Provide the [x, y] coordinate of the cell's center where the given text is located.  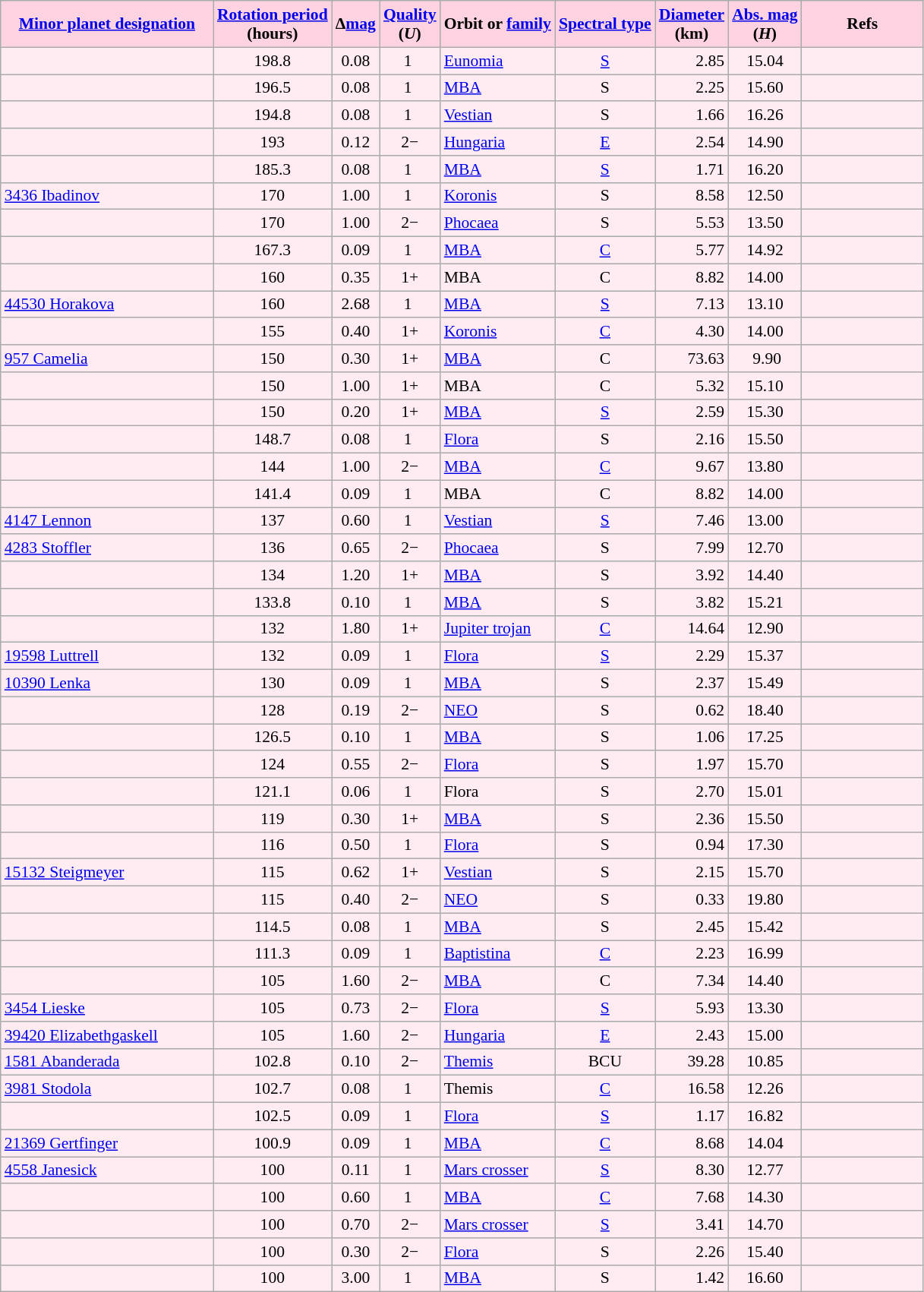
1.17 [692, 1117]
0.20 [355, 412]
14.64 [692, 629]
0.33 [692, 900]
3981 Stodola [107, 1089]
0.50 [355, 845]
102.5 [273, 1117]
Diameter(km) [692, 24]
16.20 [765, 169]
2.43 [692, 1035]
1.06 [692, 738]
14.90 [765, 142]
111.3 [273, 954]
17.25 [765, 738]
12.26 [765, 1089]
7.34 [692, 981]
7.68 [692, 1198]
15.04 [765, 61]
8.68 [692, 1143]
3.41 [692, 1224]
2.45 [692, 927]
121.1 [273, 791]
0.12 [355, 142]
39420 Elizabethgaskell [107, 1035]
102.8 [273, 1062]
144 [273, 467]
12.50 [765, 196]
Δmag [355, 24]
5.53 [692, 223]
1.71 [692, 169]
130 [273, 684]
134 [273, 575]
0.35 [355, 277]
15.00 [765, 1035]
Quality(U) [410, 24]
16.60 [765, 1278]
5.93 [692, 1008]
0.11 [355, 1170]
16.82 [765, 1117]
2.36 [692, 819]
2.70 [692, 791]
2.15 [692, 873]
102.7 [273, 1089]
15.30 [765, 412]
73.63 [692, 359]
0.94 [692, 845]
3454 Lieske [107, 1008]
10390 Lenka [107, 684]
196.5 [273, 88]
1.97 [692, 765]
957 Camelia [107, 359]
8.30 [692, 1170]
16.99 [765, 954]
19598 Luttrell [107, 656]
4283 Stoffler [107, 548]
2.54 [692, 142]
Rotation period(hours) [273, 24]
1.80 [355, 629]
1.20 [355, 575]
13.30 [765, 1008]
155 [273, 332]
114.5 [273, 927]
39.28 [692, 1062]
7.13 [692, 305]
5.77 [692, 251]
Spectral type [605, 24]
12.77 [765, 1170]
0.19 [355, 710]
198.8 [273, 61]
12.70 [765, 548]
126.5 [273, 738]
2.25 [692, 88]
Baptistina [498, 954]
128 [273, 710]
3436 Ibadinov [107, 196]
136 [273, 548]
19.80 [765, 900]
0.70 [355, 1224]
3.82 [692, 602]
15132 Steigmeyer [107, 873]
2.29 [692, 656]
1.42 [692, 1278]
133.8 [273, 602]
9.67 [692, 467]
16.26 [765, 115]
116 [273, 845]
14.30 [765, 1198]
15.21 [765, 602]
16.58 [692, 1089]
12.90 [765, 629]
15.42 [765, 927]
13.00 [765, 521]
2.85 [692, 61]
194.8 [273, 115]
15.49 [765, 684]
2.26 [692, 1252]
15.01 [765, 791]
7.46 [692, 521]
0.06 [355, 791]
4147 Lennon [107, 521]
1581 Abanderada [107, 1062]
13.50 [765, 223]
BCU [605, 1062]
124 [273, 765]
2.59 [692, 412]
0.65 [355, 548]
Refs [863, 24]
148.7 [273, 440]
10.85 [765, 1062]
13.80 [765, 467]
Minor planet designation [107, 24]
0.73 [355, 1008]
1.66 [692, 115]
Orbit or family [498, 24]
137 [273, 521]
15.10 [765, 386]
15.37 [765, 656]
17.30 [765, 845]
2.16 [692, 440]
44530 Horakova [107, 305]
3.92 [692, 575]
193 [273, 142]
Abs. mag(H) [765, 24]
2.37 [692, 684]
167.3 [273, 251]
4558 Janesick [107, 1170]
185.3 [273, 169]
13.10 [765, 305]
8.58 [692, 196]
5.32 [692, 386]
4.30 [692, 332]
Jupiter trojan [498, 629]
9.90 [765, 359]
Eunomia [498, 61]
100.9 [273, 1143]
141.4 [273, 494]
21369 Gertfinger [107, 1143]
15.60 [765, 88]
14.92 [765, 251]
7.99 [692, 548]
15.40 [765, 1252]
0.55 [355, 765]
119 [273, 819]
3.00 [355, 1278]
18.40 [765, 710]
2.68 [355, 305]
2.23 [692, 954]
14.04 [765, 1143]
14.70 [765, 1224]
